Extract the [x, y] coordinate from the center of the cell holding the provided text.  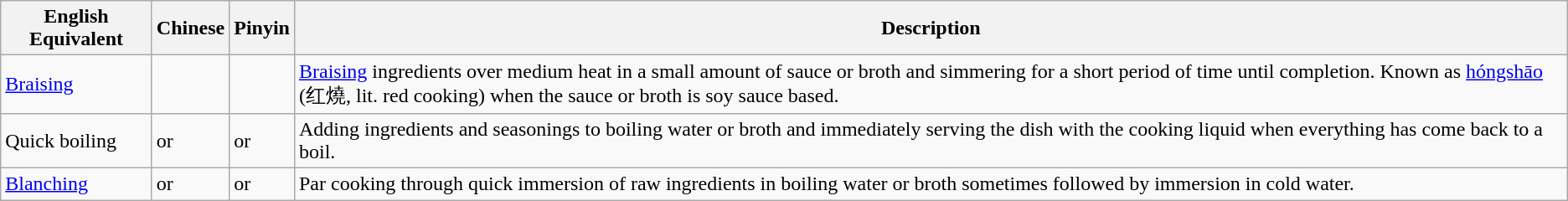
Par cooking through quick immersion of raw ingredients in boiling water or broth sometimes followed by immersion in cold water. [931, 183]
Chinese [190, 28]
Pinyin [262, 28]
Description [931, 28]
Braising [77, 85]
Quick boiling [77, 141]
English Equivalent [77, 28]
Blanching [77, 183]
